Identify which cell holds the provided text, then report its (x, y) central coordinate. 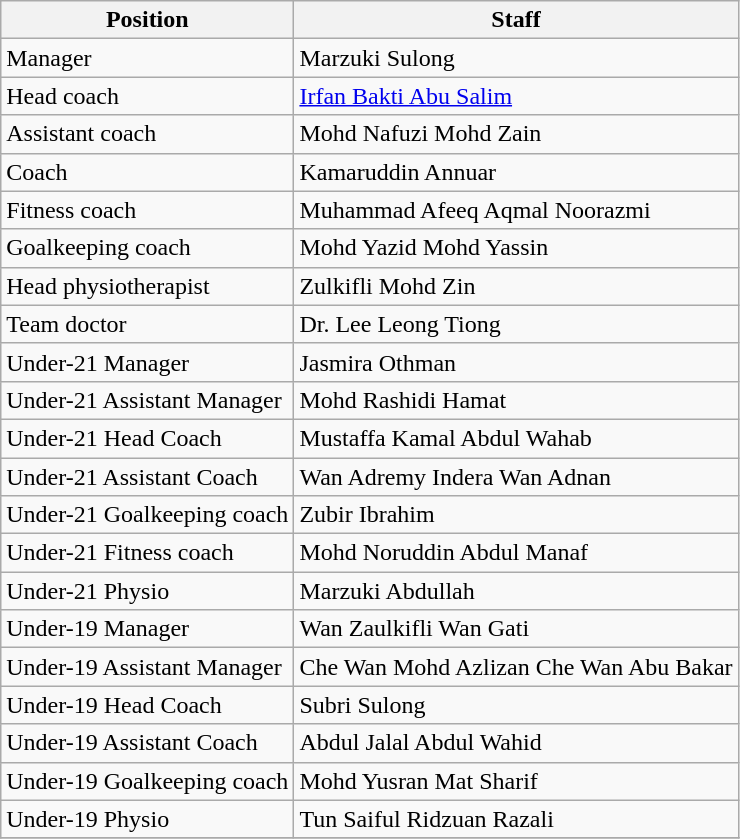
Dr. Lee Leong Tiong (516, 324)
Irfan Bakti Abu Salim (516, 96)
Manager (148, 58)
Kamaruddin Annuar (516, 172)
Team doctor (148, 324)
Head physiotherapist (148, 286)
Marzuki Abdullah (516, 591)
Mohd Rashidi Hamat (516, 400)
Under-19 Goalkeeping coach (148, 781)
Mohd Noruddin Abdul Manaf (516, 553)
Position (148, 20)
Goalkeeping coach (148, 248)
Under-21 Physio (148, 591)
Mohd Yazid Mohd Yassin (516, 248)
Staff (516, 20)
Under-21 Manager (148, 362)
Che Wan Mohd Azlizan Che Wan Abu Bakar (516, 667)
Under-19 Physio (148, 819)
Abdul Jalal Abdul Wahid (516, 743)
Under-19 Assistant Coach (148, 743)
Under-19 Assistant Manager (148, 667)
Zulkifli Mohd Zin (516, 286)
Mohd Nafuzi Mohd Zain (516, 134)
Jasmira Othman (516, 362)
Coach (148, 172)
Under-21 Goalkeeping coach (148, 515)
Mohd Yusran Mat Sharif (516, 781)
Wan Zaulkifli Wan Gati (516, 629)
Head coach (148, 96)
Under-21 Fitness coach (148, 553)
Under-21 Head Coach (148, 438)
Under-19 Head Coach (148, 705)
Wan Adremy Indera Wan Adnan (516, 477)
Tun Saiful Ridzuan Razali (516, 819)
Muhammad Afeeq Aqmal Noorazmi (516, 210)
Mustaffa Kamal Abdul Wahab (516, 438)
Under-21 Assistant Manager (148, 400)
Subri Sulong (516, 705)
Zubir Ibrahim (516, 515)
Assistant coach (148, 134)
Under-19 Manager (148, 629)
Fitness coach (148, 210)
Marzuki Sulong (516, 58)
Under-21 Assistant Coach (148, 477)
